Find where the given text appears and provide that cell's center as [X, Y] coordinate. 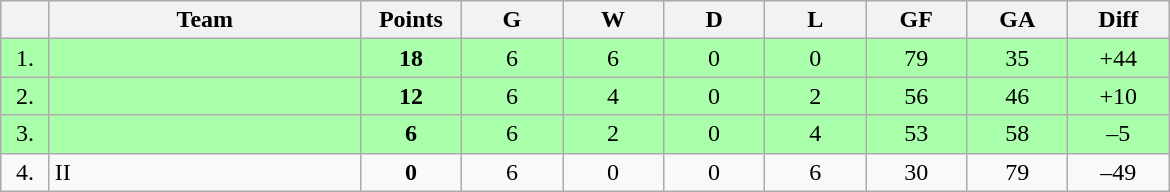
18 [410, 58]
II [204, 172]
G [512, 20]
GA [1018, 20]
Points [410, 20]
12 [410, 96]
30 [916, 172]
Team [204, 20]
Diff [1118, 20]
35 [1018, 58]
+44 [1118, 58]
L [816, 20]
W [612, 20]
46 [1018, 96]
4. [26, 172]
D [714, 20]
+10 [1118, 96]
GF [916, 20]
58 [1018, 134]
1. [26, 58]
56 [916, 96]
3. [26, 134]
–5 [1118, 134]
53 [916, 134]
2. [26, 96]
–49 [1118, 172]
